Find where the given text appears and provide that cell's center as [x, y] coordinate. 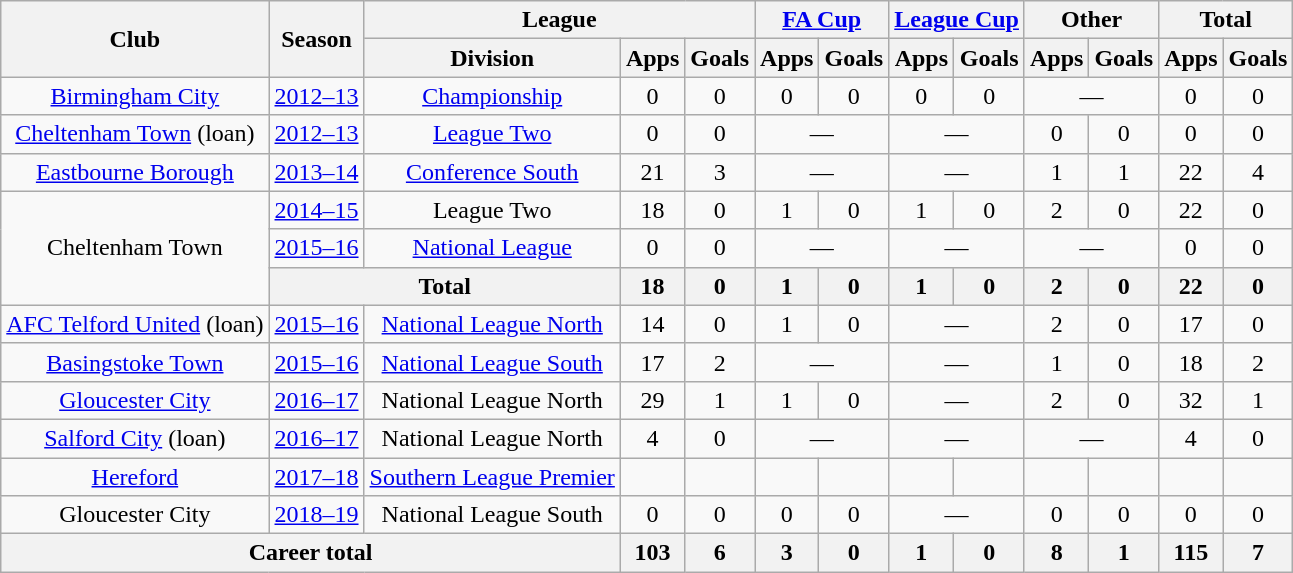
115 [1191, 553]
Cheltenham Town [135, 248]
32 [1191, 400]
Career total [311, 553]
Conference South [492, 172]
Salford City (loan) [135, 438]
8 [1056, 553]
National League [492, 248]
6 [720, 553]
Championship [492, 96]
29 [652, 400]
Other [1091, 20]
Birmingham City [135, 96]
Basingstoke Town [135, 362]
Season [316, 39]
FA Cup [822, 20]
7 [1258, 553]
103 [652, 553]
AFC Telford United (loan) [135, 324]
Southern League Premier [492, 477]
14 [652, 324]
2018–19 [316, 515]
2014–15 [316, 210]
21 [652, 172]
Division [492, 58]
League Cup [957, 20]
2017–18 [316, 477]
Hereford [135, 477]
2013–14 [316, 172]
League [559, 20]
Club [135, 39]
Eastbourne Borough [135, 172]
Cheltenham Town (loan) [135, 134]
